From the cell containing the given text, extract its center point as (X, Y) coordinate. 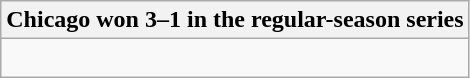
Chicago won 3–1 in the regular-season series (235, 20)
